Pinpoint the cell where the given text exists, returning its (x, y) midpoint coordinate. 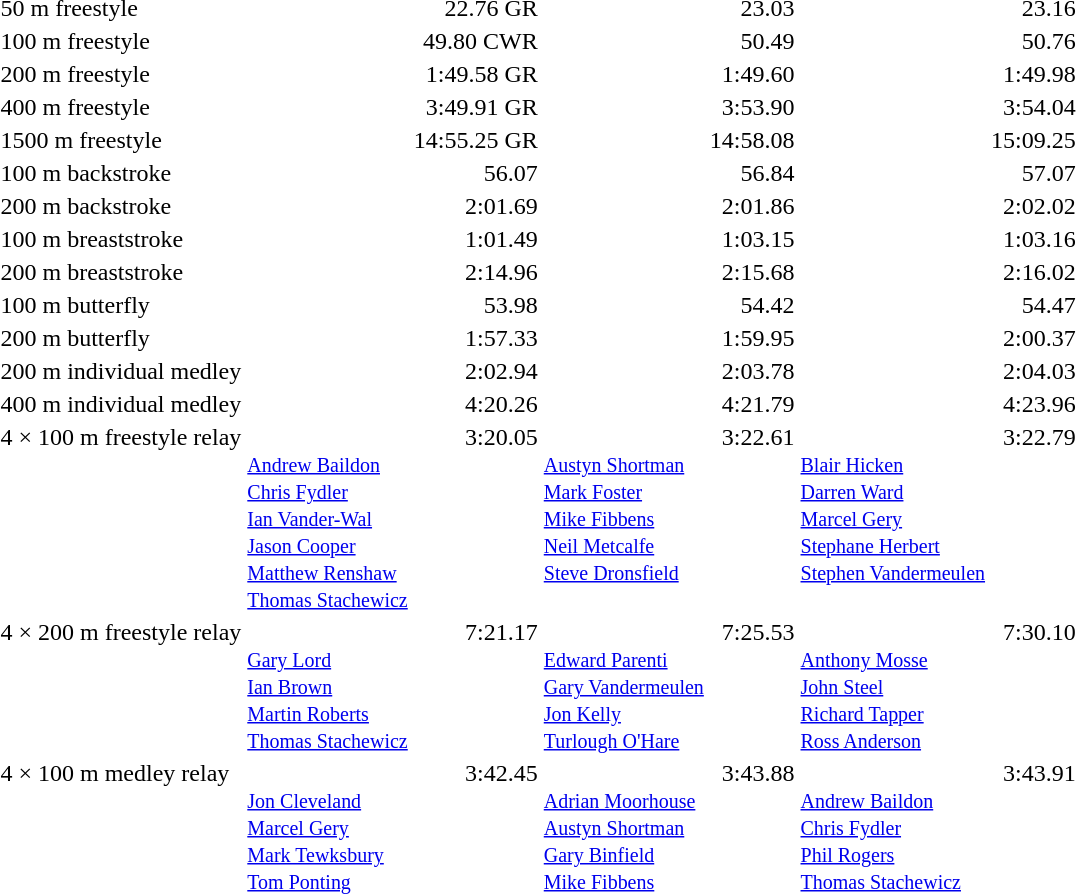
Gary LordIan BrownMartin RobertsThomas Stachewicz (328, 686)
4:21.79 (752, 404)
1:59.95 (752, 338)
1:03.15 (752, 239)
2:01.86 (752, 206)
1:49.58 GR (476, 74)
7:25.53 (752, 686)
50.49 (752, 41)
14:58.08 (752, 140)
4:20.26 (476, 404)
56.84 (752, 173)
2:14.96 (476, 272)
3:20.05 (476, 518)
2:15.68 (752, 272)
Anthony MosseJohn SteelRichard TapperRoss Anderson (893, 686)
Austyn ShortmanMark FosterMike FibbensNeil MetcalfeSteve Dronsfield (624, 518)
Andrew BaildonChris FydlerIan Vander-WalJason CooperMatthew RenshawThomas Stachewicz (328, 518)
56.07 (476, 173)
3:53.90 (752, 107)
3:49.91 GR (476, 107)
49.80 CWR (476, 41)
2:01.69 (476, 206)
1:49.60 (752, 74)
7:21.17 (476, 686)
14:55.25 GR (476, 140)
1:01.49 (476, 239)
54.42 (752, 305)
Edward ParentiGary VandermeulenJon KellyTurlough O'Hare (624, 686)
3:22.61 (752, 518)
2:03.78 (752, 371)
53.98 (476, 305)
Blair HickenDarren WardMarcel GeryStephane HerbertStephen Vandermeulen (893, 518)
1:57.33 (476, 338)
2:02.94 (476, 371)
